Return the [x, y] coordinate for the center point of the cell that contains the specified text.  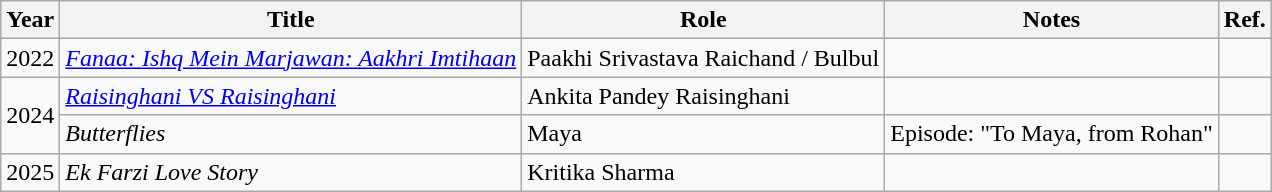
Role [704, 20]
Butterflies [291, 134]
Title [291, 20]
Raisinghani VS Raisinghani [291, 96]
2025 [30, 172]
Ref. [1244, 20]
2022 [30, 58]
Ek Farzi Love Story [291, 172]
Episode: "To Maya, from Rohan" [1052, 134]
Notes [1052, 20]
Fanaa: Ishq Mein Marjawan: Aakhri Imtihaan [291, 58]
Year [30, 20]
Ankita Pandey Raisinghani [704, 96]
Kritika Sharma [704, 172]
Paakhi Srivastava Raichand / Bulbul [704, 58]
Maya [704, 134]
2024 [30, 115]
